Capture the cell that displays the provided text and extract its (x, y) central coordinate. 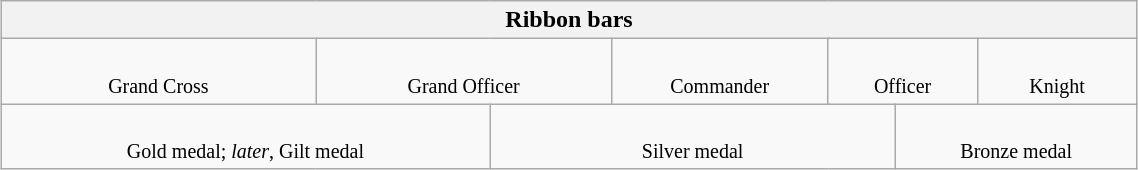
Gold medal; later, Gilt medal (246, 136)
Bronze medal (1016, 136)
Officer (902, 72)
Commander (720, 72)
Grand Officer (464, 72)
Grand Cross (158, 72)
Silver medal (692, 136)
Ribbon bars (569, 20)
Knight (1057, 72)
